Identify which cell holds the provided text, then report its (X, Y) central coordinate. 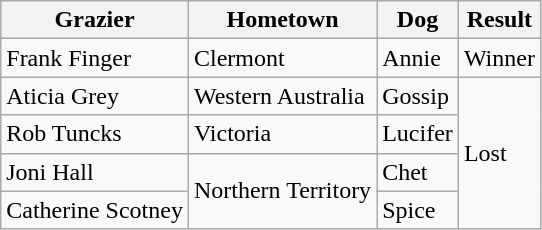
Grazier (95, 20)
Joni Hall (95, 172)
Annie (418, 58)
Result (499, 20)
Dog (418, 20)
Lost (499, 153)
Rob Tuncks (95, 134)
Lucifer (418, 134)
Victoria (282, 134)
Catherine Scotney (95, 210)
Clermont (282, 58)
Gossip (418, 96)
Winner (499, 58)
Spice (418, 210)
Western Australia (282, 96)
Northern Territory (282, 191)
Hometown (282, 20)
Chet (418, 172)
Frank Finger (95, 58)
Aticia Grey (95, 96)
